Capture the cell that displays the provided text and extract its (x, y) central coordinate. 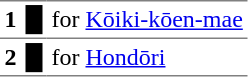
for Kōiki-kōen-mae (147, 20)
for Hondōri (147, 57)
2 (10, 57)
1 (10, 20)
